Determine the [X, Y] coordinate at the center of the cell enclosing the given text.  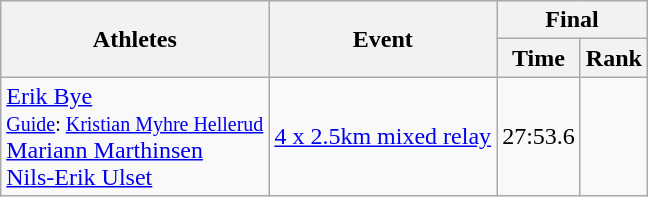
Erik ByeGuide: Kristian Myhre HellerudMariann MarthinsenNils-Erik Ulset [135, 136]
Event [383, 39]
Final [572, 20]
27:53.6 [539, 136]
Time [539, 58]
Rank [614, 58]
Athletes [135, 39]
4 x 2.5km mixed relay [383, 136]
